Return (x, y) of the center of cell containing provided text 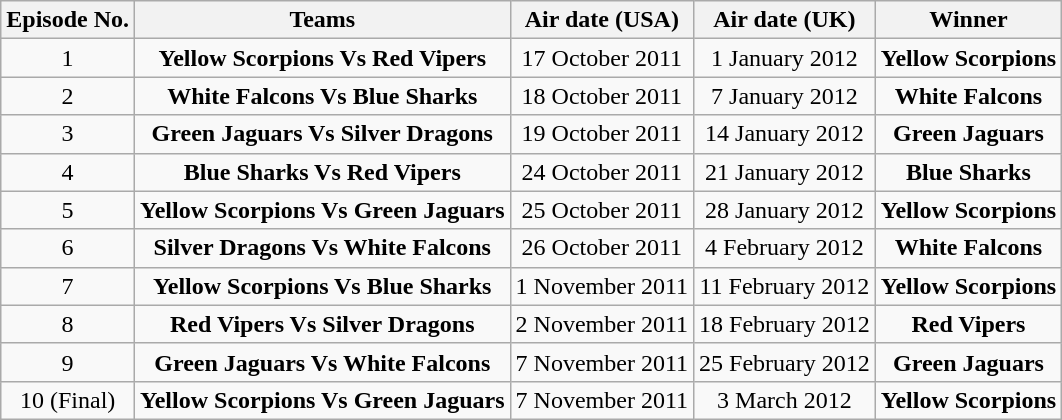
Blue Sharks (968, 172)
14 January 2012 (785, 134)
5 (68, 210)
Red Vipers (968, 324)
25 October 2011 (602, 210)
1 January 2012 (785, 58)
Green Jaguars Vs White Falcons (323, 362)
2 November 2011 (602, 324)
6 (68, 248)
2 (68, 96)
Blue Sharks Vs Red Vipers (323, 172)
Episode No. (68, 20)
17 October 2011 (602, 58)
4 February 2012 (785, 248)
18 February 2012 (785, 324)
White Falcons Vs Blue Sharks (323, 96)
8 (68, 324)
19 October 2011 (602, 134)
9 (68, 362)
3 March 2012 (785, 400)
3 (68, 134)
11 February 2012 (785, 286)
1 (68, 58)
21 January 2012 (785, 172)
Yellow Scorpions Vs Red Vipers (323, 58)
1 November 2011 (602, 286)
Red Vipers Vs Silver Dragons (323, 324)
Air date (USA) (602, 20)
26 October 2011 (602, 248)
25 February 2012 (785, 362)
7 (68, 286)
Green Jaguars Vs Silver Dragons (323, 134)
4 (68, 172)
Air date (UK) (785, 20)
7 January 2012 (785, 96)
10 (Final) (68, 400)
Silver Dragons Vs White Falcons (323, 248)
Yellow Scorpions Vs Blue Sharks (323, 286)
24 October 2011 (602, 172)
Teams (323, 20)
18 October 2011 (602, 96)
28 January 2012 (785, 210)
Winner (968, 20)
